Return the (x, y) coordinate for the center point of the cell that contains the specified text.  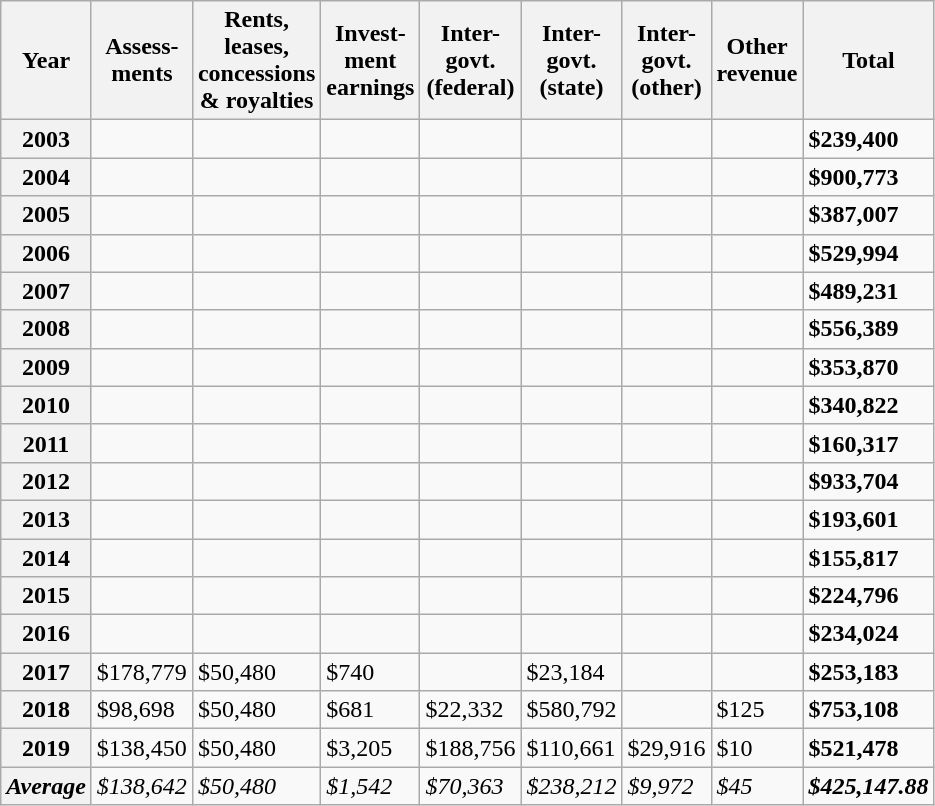
Otherrevenue (757, 60)
$681 (370, 710)
$70,363 (470, 786)
$425,147.88 (868, 786)
Year (46, 60)
2005 (46, 215)
Invest-mentearnings (370, 60)
2018 (46, 710)
$556,389 (868, 329)
2014 (46, 557)
$900,773 (868, 177)
$340,822 (868, 405)
$23,184 (572, 672)
$1,542 (370, 786)
$387,007 (868, 215)
Assess-ments (142, 60)
2019 (46, 748)
$353,870 (868, 367)
2003 (46, 139)
Inter-govt. (other) (666, 60)
$29,916 (666, 748)
2009 (46, 367)
$22,332 (470, 710)
$489,231 (868, 291)
$10 (757, 748)
$234,024 (868, 634)
$238,212 (572, 786)
$178,779 (142, 672)
$239,400 (868, 139)
$9,972 (666, 786)
2011 (46, 443)
$253,183 (868, 672)
$529,994 (868, 253)
2008 (46, 329)
$110,661 (572, 748)
2007 (46, 291)
$521,478 (868, 748)
Average (46, 786)
2013 (46, 519)
$933,704 (868, 481)
2010 (46, 405)
2012 (46, 481)
$160,317 (868, 443)
$138,450 (142, 748)
$224,796 (868, 596)
$98,698 (142, 710)
$188,756 (470, 748)
2016 (46, 634)
$3,205 (370, 748)
Inter-govt. (federal) (470, 60)
2006 (46, 253)
$45 (757, 786)
$193,601 (868, 519)
$138,642 (142, 786)
Rents,leases,concessions& royalties (256, 60)
Inter-govt. (state) (572, 60)
2017 (46, 672)
$740 (370, 672)
2015 (46, 596)
$125 (757, 710)
$753,108 (868, 710)
$580,792 (572, 710)
$155,817 (868, 557)
2004 (46, 177)
Total (868, 60)
